Determine the (X, Y) coordinate at the center of the cell enclosing the given text.  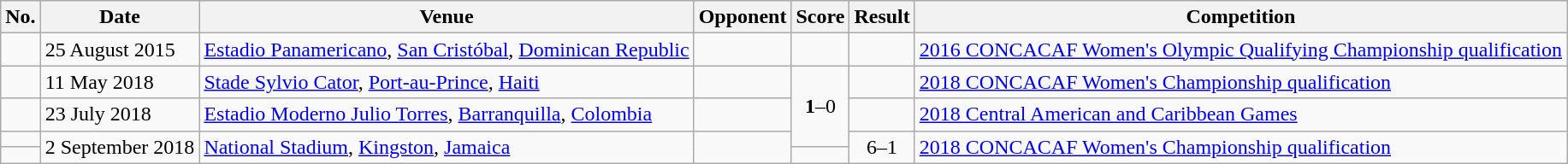
23 July 2018 (120, 114)
National Stadium, Kingston, Jamaica (447, 147)
2016 CONCACAF Women's Olympic Qualifying Championship qualification (1240, 50)
No. (21, 17)
11 May 2018 (120, 82)
Result (882, 17)
Estadio Moderno Julio Torres, Barranquilla, Colombia (447, 114)
Opponent (743, 17)
2018 Central American and Caribbean Games (1240, 114)
25 August 2015 (120, 50)
Stade Sylvio Cator, Port-au-Prince, Haiti (447, 82)
2 September 2018 (120, 147)
Venue (447, 17)
6–1 (882, 147)
Date (120, 17)
Score (820, 17)
Estadio Panamericano, San Cristóbal, Dominican Republic (447, 50)
Competition (1240, 17)
1–0 (820, 106)
